Return (x, y) of the center of cell containing provided text 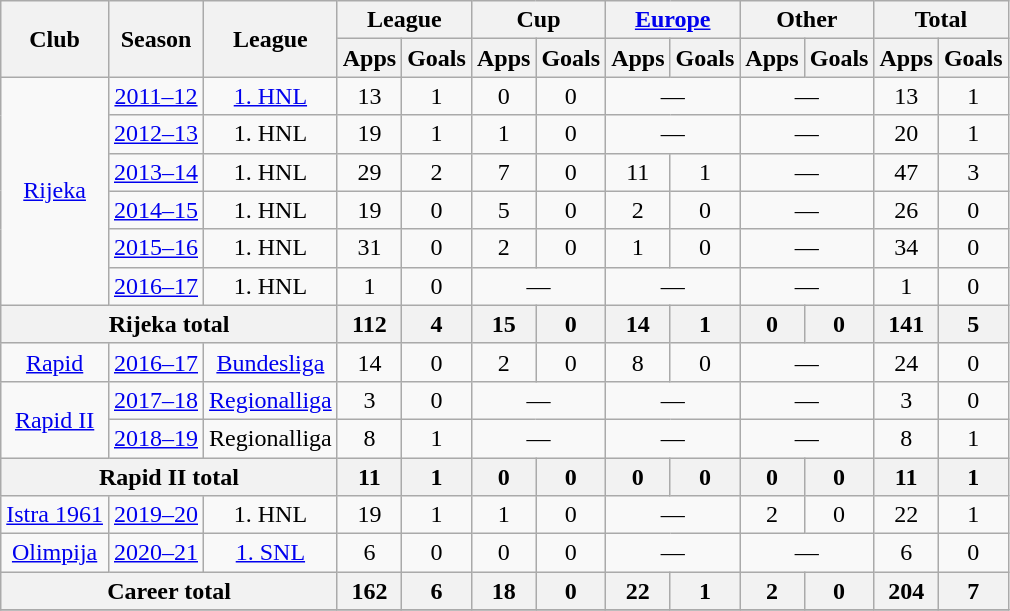
Bundesliga (271, 362)
2011–12 (156, 96)
4 (437, 324)
Cup (538, 20)
24 (906, 362)
Rapid II (55, 419)
2019–20 (156, 515)
2017–18 (156, 400)
Total (941, 20)
Career total (169, 591)
2020–21 (156, 553)
34 (906, 248)
Rapid II total (169, 477)
204 (906, 591)
Olimpija (55, 553)
Club (55, 39)
31 (369, 248)
2015–16 (156, 248)
Rapid (55, 362)
Europe (673, 20)
2013–14 (156, 172)
2012–13 (156, 134)
29 (369, 172)
47 (906, 172)
Rijeka (55, 191)
Season (156, 39)
18 (503, 591)
Istra 1961 (55, 515)
2018–19 (156, 438)
141 (906, 324)
2014–15 (156, 210)
15 (503, 324)
162 (369, 591)
Other (807, 20)
26 (906, 210)
1. SNL (271, 553)
20 (906, 134)
Rijeka total (169, 324)
112 (369, 324)
